Determine the [x, y] coordinate at the center of the cell enclosing the given text.  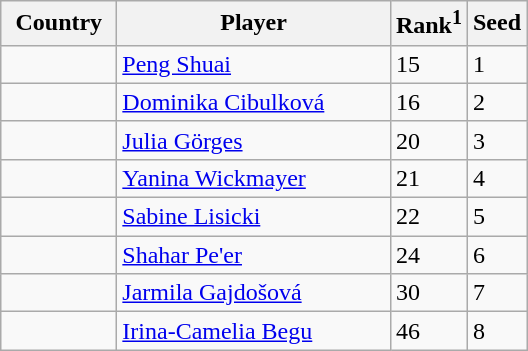
8 [496, 331]
24 [428, 255]
16 [428, 102]
15 [428, 64]
1 [496, 64]
Julia Görges [254, 140]
7 [496, 293]
Dominika Cibulková [254, 102]
Shahar Pe'er [254, 255]
20 [428, 140]
Sabine Lisicki [254, 217]
6 [496, 255]
Player [254, 24]
Irina-Camelia Begu [254, 331]
30 [428, 293]
Rank1 [428, 24]
2 [496, 102]
21 [428, 178]
Yanina Wickmayer [254, 178]
46 [428, 331]
Seed [496, 24]
Jarmila Gajdošová [254, 293]
3 [496, 140]
Peng Shuai [254, 64]
22 [428, 217]
5 [496, 217]
4 [496, 178]
Country [59, 24]
